Locate the cell with the specified text and output its (x, y) center coordinate. 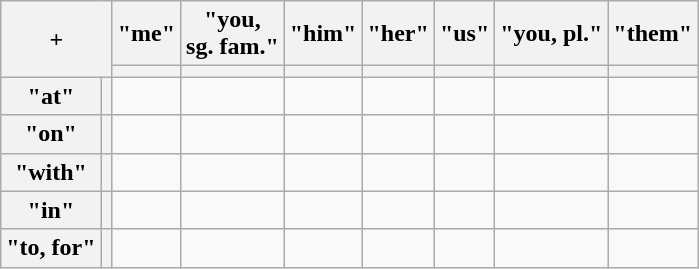
"with" (51, 172)
"you,sg. fam." (233, 34)
"me" (146, 34)
"her" (398, 34)
"him" (323, 34)
"in" (51, 210)
"at" (51, 96)
"to, for" (51, 248)
"us" (464, 34)
"you, pl." (552, 34)
"on" (51, 134)
+ (56, 39)
"them" (653, 34)
